Provide the [x, y] coordinate of the cell's center where the given text is located.  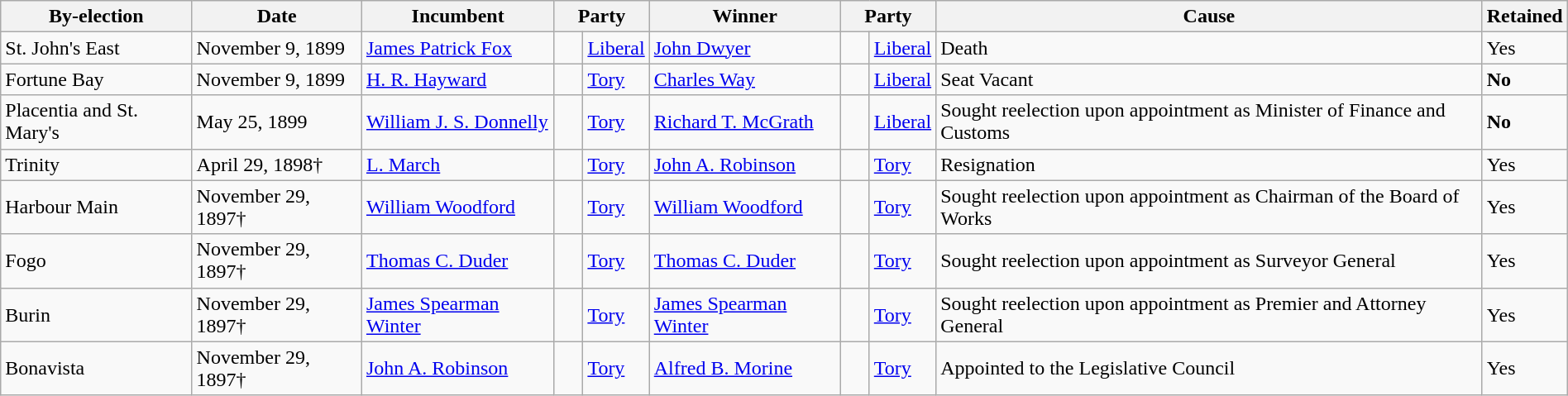
Appointed to the Legislative Council [1209, 369]
Sought reelection upon appointment as Chairman of the Board of Works [1209, 207]
By-election [96, 17]
Cause [1209, 17]
Harbour Main [96, 207]
St. John's East [96, 48]
Burin [96, 314]
Retained [1525, 17]
Placentia and St. Mary's [96, 122]
Winner [744, 17]
James Patrick Fox [457, 48]
William J. S. Donnelly [457, 122]
Trinity [96, 165]
Incumbent [457, 17]
H. R. Hayward [457, 79]
Bonavista [96, 369]
L. March [457, 165]
Date [276, 17]
Alfred B. Morine [744, 369]
Fortune Bay [96, 79]
Death [1209, 48]
Seat Vacant [1209, 79]
May 25, 1899 [276, 122]
April 29, 1898† [276, 165]
John Dwyer [744, 48]
Sought reelection upon appointment as Surveyor General [1209, 261]
Richard T. McGrath [744, 122]
Sought reelection upon appointment as Minister of Finance and Customs [1209, 122]
Fogo [96, 261]
Sought reelection upon appointment as Premier and Attorney General [1209, 314]
Charles Way [744, 79]
Resignation [1209, 165]
